Extract the [x, y] coordinate from the center of the cell holding the provided text.  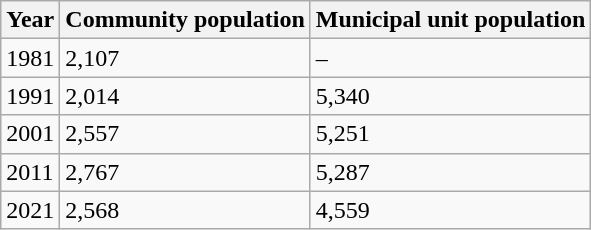
2,767 [185, 172]
Year [30, 20]
5,340 [450, 96]
4,559 [450, 210]
Municipal unit population [450, 20]
2,557 [185, 134]
5,287 [450, 172]
1991 [30, 96]
5,251 [450, 134]
2,107 [185, 58]
– [450, 58]
2021 [30, 210]
Community population [185, 20]
2,014 [185, 96]
2001 [30, 134]
2011 [30, 172]
1981 [30, 58]
2,568 [185, 210]
